Output the (x, y) coordinate of the center of the cell containing the given text.  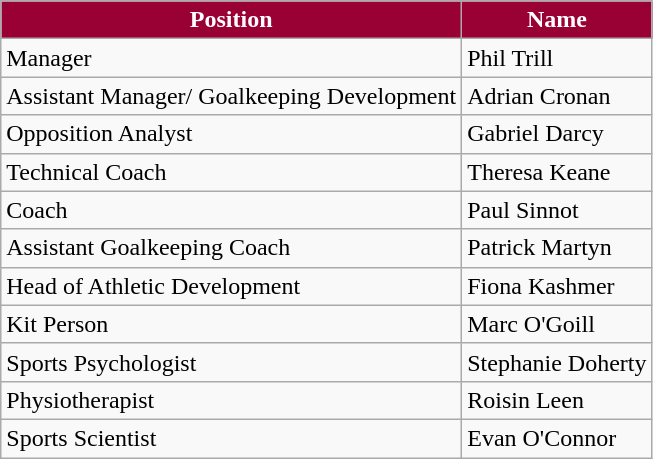
Assistant Goalkeeping Coach (232, 248)
Position (232, 20)
Sports Psychologist (232, 362)
Adrian Cronan (557, 96)
Stephanie Doherty (557, 362)
Phil Trill (557, 58)
Sports Scientist (232, 438)
Paul Sinnot (557, 210)
Manager (232, 58)
Head of Athletic Development (232, 286)
Kit Person (232, 324)
Coach (232, 210)
Patrick Martyn (557, 248)
Physiotherapist (232, 400)
Theresa Keane (557, 172)
Name (557, 20)
Gabriel Darcy (557, 134)
Opposition Analyst (232, 134)
Roisin Leen (557, 400)
Fiona Kashmer (557, 286)
Evan O'Connor (557, 438)
Technical Coach (232, 172)
Assistant Manager/ Goalkeeping Development (232, 96)
Marc O'Goill (557, 324)
